For the text-containing cell, return its midpoint in (x, y) coordinate format. 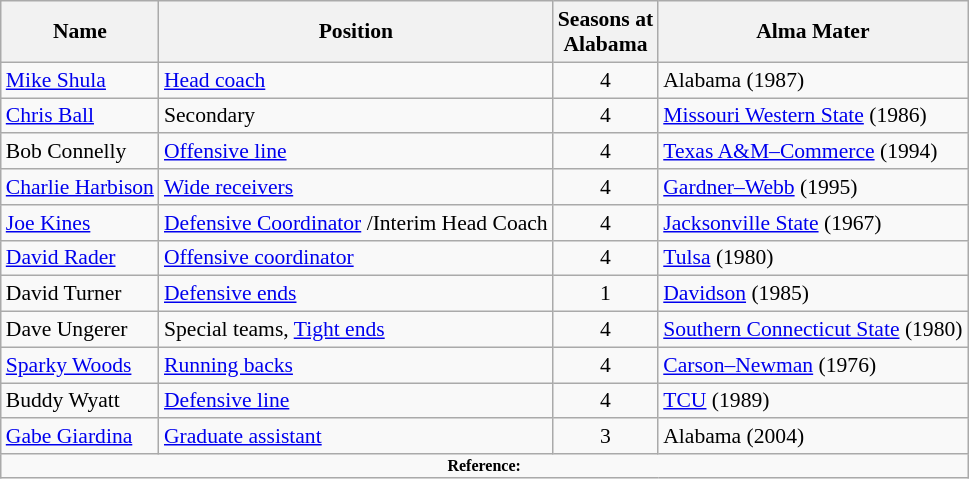
Alma Mater (812, 32)
David Rader (80, 258)
Gardner–Webb (1995) (812, 187)
Alabama (2004) (812, 437)
Chris Ball (80, 116)
Name (80, 32)
Graduate assistant (356, 437)
Bob Connelly (80, 152)
Gabe Giardina (80, 437)
Sparky Woods (80, 365)
Texas A&M–Commerce (1994) (812, 152)
Special teams, Tight ends (356, 330)
Buddy Wyatt (80, 401)
Missouri Western State (1986) (812, 116)
Defensive ends (356, 294)
Charlie Harbison (80, 187)
David Turner (80, 294)
Joe Kines (80, 223)
Defensive line (356, 401)
Offensive line (356, 152)
Dave Ungerer (80, 330)
Alabama (1987) (812, 80)
TCU (1989) (812, 401)
Tulsa (1980) (812, 258)
Offensive coordinator (356, 258)
Position (356, 32)
Davidson (1985) (812, 294)
Secondary (356, 116)
Jacksonville State (1967) (812, 223)
Southern Connecticut State (1980) (812, 330)
Wide receivers (356, 187)
Running backs (356, 365)
Mike Shula (80, 80)
Reference: (484, 466)
Head coach (356, 80)
Seasons atAlabama (606, 32)
Carson–Newman (1976) (812, 365)
Defensive Coordinator /Interim Head Coach (356, 223)
3 (606, 437)
1 (606, 294)
